For the text-containing cell, return its midpoint in [X, Y] coordinate format. 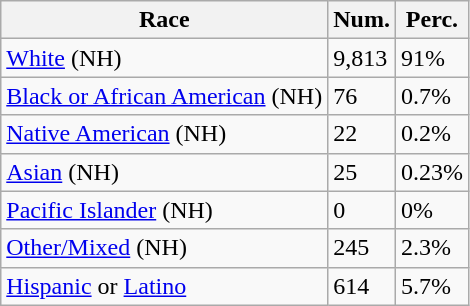
Asian (NH) [164, 172]
Hispanic or Latino [164, 286]
0 [362, 210]
Pacific Islander (NH) [164, 210]
91% [432, 58]
Other/Mixed (NH) [164, 248]
76 [362, 96]
0% [432, 210]
614 [362, 286]
9,813 [362, 58]
25 [362, 172]
Race [164, 20]
2.3% [432, 248]
Perc. [432, 20]
0.2% [432, 134]
White (NH) [164, 58]
22 [362, 134]
0.7% [432, 96]
Native American (NH) [164, 134]
245 [362, 248]
0.23% [432, 172]
Num. [362, 20]
Black or African American (NH) [164, 96]
5.7% [432, 286]
